Identify which cell holds the provided text, then report its [x, y] central coordinate. 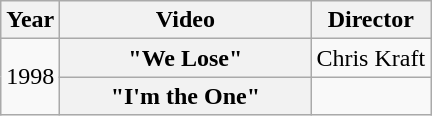
"We Lose" [186, 58]
Year [30, 20]
1998 [30, 77]
"I'm the One" [186, 96]
Director [371, 20]
Video [186, 20]
Chris Kraft [371, 58]
